Return [X, Y] of the center of cell containing provided text 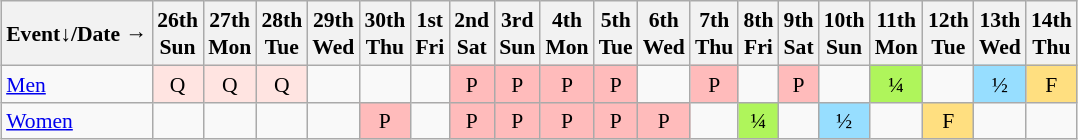
26thSun [178, 33]
Women [76, 120]
Men [76, 84]
6thWed [664, 33]
1stFri [430, 33]
3rdSun [517, 33]
4thMon [566, 33]
11thMon [896, 33]
30thThu [384, 33]
8thFri [758, 33]
13thWed [1000, 33]
28thTue [282, 33]
14thThu [1052, 33]
29thWed [333, 33]
12thTue [948, 33]
2ndSat [472, 33]
9thSat [799, 33]
5thTue [616, 33]
7thThu [714, 33]
27thMon [230, 33]
10thSun [844, 33]
Event↓/Date → [76, 33]
